Search for the cell housing the specified text and yield its (x, y) center coordinate. 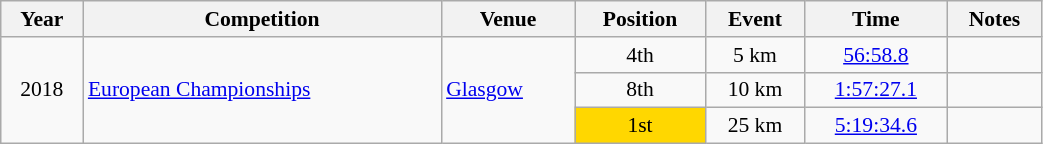
1:57:27.1 (876, 90)
56:58.8 (876, 55)
Year (42, 19)
1st (640, 126)
Competition (262, 19)
European Championships (262, 90)
Position (640, 19)
10 km (755, 90)
Notes (994, 19)
5:19:34.6 (876, 126)
8th (640, 90)
25 km (755, 126)
4th (640, 55)
Venue (508, 19)
Event (755, 19)
Glasgow (508, 90)
5 km (755, 55)
2018 (42, 90)
Time (876, 19)
